Provide the [X, Y] coordinate of the cell's center where the given text is located.  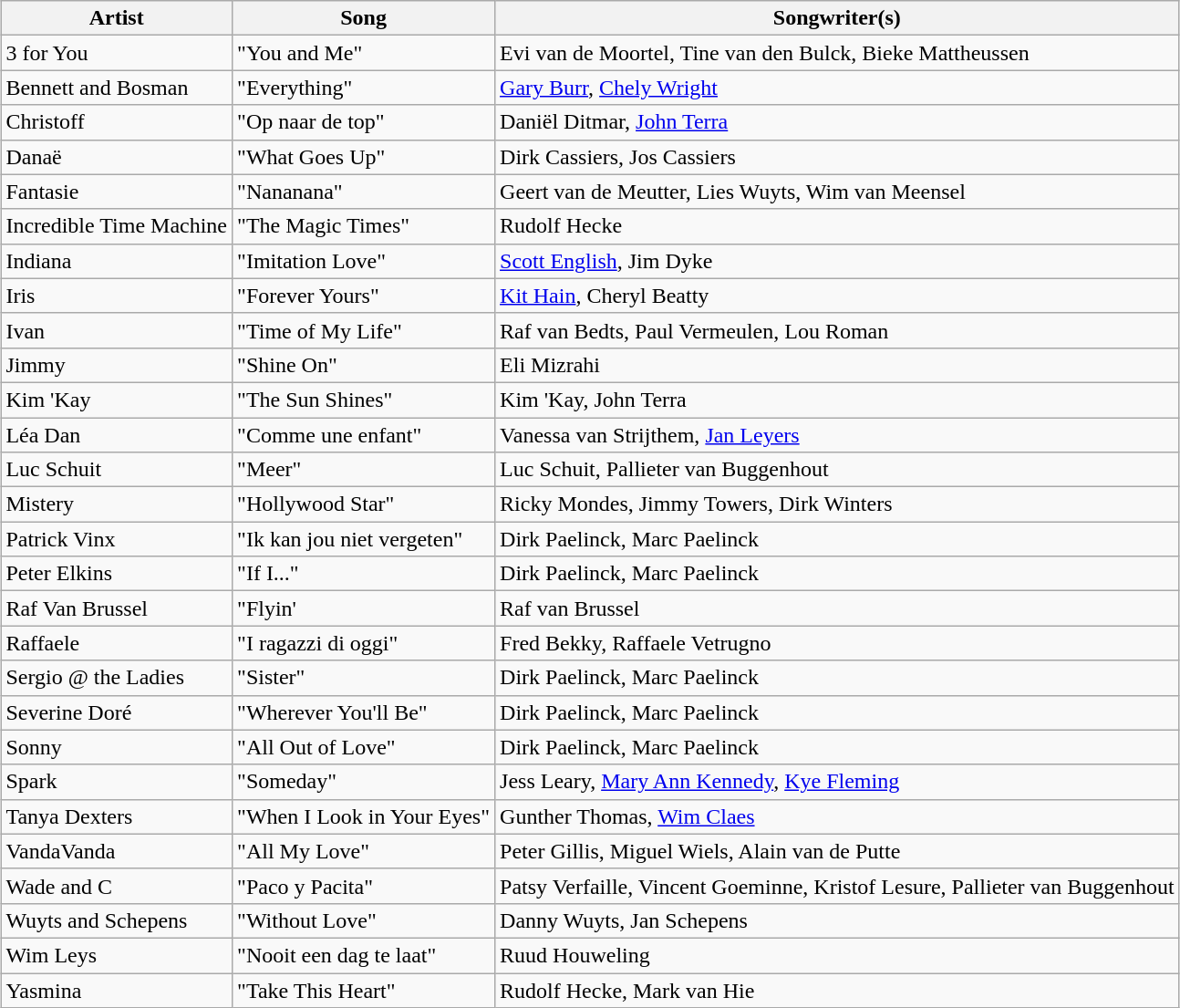
Geert van de Meutter, Lies Wuyts, Wim van Meensel [837, 192]
Patsy Verfaille, Vincent Goeminne, Kristof Lesure, Pallieter van Buggenhout [837, 886]
Song [364, 18]
"I ragazzi di oggi" [364, 643]
VandaVanda [117, 851]
Artist [117, 18]
Incredible Time Machine [117, 226]
"All Out of Love" [364, 747]
Songwriter(s) [837, 18]
"Comme une enfant" [364, 435]
Severine Doré [117, 712]
Mistery [117, 504]
Peter Gillis, Miguel Wiels, Alain van de Putte [837, 851]
"Shine On" [364, 365]
Luc Schuit [117, 470]
"Imitation Love" [364, 261]
"Nooit een dag te laat" [364, 955]
Indiana [117, 261]
Ruud Houweling [837, 955]
Christoff [117, 122]
Raf van Bedts, Paul Vermeulen, Lou Roman [837, 330]
Fred Bekky, Raffaele Vetrugno [837, 643]
Ricky Mondes, Jimmy Towers, Dirk Winters [837, 504]
Wade and C [117, 886]
Wim Leys [117, 955]
Danny Wuyts, Jan Schepens [837, 920]
3 for You [117, 53]
Patrick Vinx [117, 539]
Tanya Dexters [117, 816]
Raffaele [117, 643]
"All My Love" [364, 851]
Eli Mizrahi [837, 365]
"Meer" [364, 470]
"Hollywood Star" [364, 504]
"Someday" [364, 782]
Yasmina [117, 990]
Iris [117, 296]
Danaë [117, 157]
"Everything" [364, 88]
"The Sun Shines" [364, 400]
Daniël Ditmar, John Terra [837, 122]
Luc Schuit, Pallieter van Buggenhout [837, 470]
"Take This Heart" [364, 990]
"Nananana" [364, 192]
"Paco y Pacita" [364, 886]
Sergio @ the Ladies [117, 678]
"The Magic Times" [364, 226]
Rudolf Hecke, Mark van Hie [837, 990]
Spark [117, 782]
Gary Burr, Chely Wright [837, 88]
"Op naar de top" [364, 122]
Kit Hain, Cheryl Beatty [837, 296]
Kim 'Kay [117, 400]
"Without Love" [364, 920]
Sonny [117, 747]
"Ik kan jou niet vergeten" [364, 539]
"When I Look in Your Eyes" [364, 816]
Evi van de Moortel, Tine van den Bulck, Bieke Mattheussen [837, 53]
Wuyts and Schepens [117, 920]
Dirk Cassiers, Jos Cassiers [837, 157]
"If I..." [364, 574]
Jimmy [117, 365]
"Sister" [364, 678]
Raf van Brussel [837, 608]
Vanessa van Strijthem, Jan Leyers [837, 435]
Léa Dan [117, 435]
"You and Me" [364, 53]
Bennett and Bosman [117, 88]
Scott English, Jim Dyke [837, 261]
"What Goes Up" [364, 157]
Jess Leary, Mary Ann Kennedy, Kye Fleming [837, 782]
Gunther Thomas, Wim Claes [837, 816]
"Flyin' [364, 608]
Fantasie [117, 192]
Kim 'Kay, John Terra [837, 400]
"Time of My Life" [364, 330]
Ivan [117, 330]
"Forever Yours" [364, 296]
"Wherever You'll Be" [364, 712]
Raf Van Brussel [117, 608]
Rudolf Hecke [837, 226]
Peter Elkins [117, 574]
